Capture the cell that displays the provided text and extract its [X, Y] central coordinate. 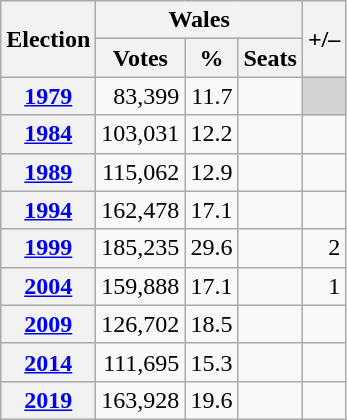
19.6 [212, 400]
1984 [48, 134]
Votes [140, 58]
83,399 [140, 96]
11.7 [212, 96]
Seats [270, 58]
15.3 [212, 362]
12.2 [212, 134]
12.9 [212, 172]
18.5 [212, 324]
103,031 [140, 134]
111,695 [140, 362]
162,478 [140, 210]
2 [324, 248]
163,928 [140, 400]
% [212, 58]
29.6 [212, 248]
1999 [48, 248]
2004 [48, 286]
Wales [200, 20]
1989 [48, 172]
1979 [48, 96]
185,235 [140, 248]
2009 [48, 324]
2019 [48, 400]
Election [48, 39]
2014 [48, 362]
126,702 [140, 324]
115,062 [140, 172]
1 [324, 286]
+/– [324, 39]
159,888 [140, 286]
1994 [48, 210]
